Determine the (X, Y) coordinate at the center of the cell enclosing the given text.  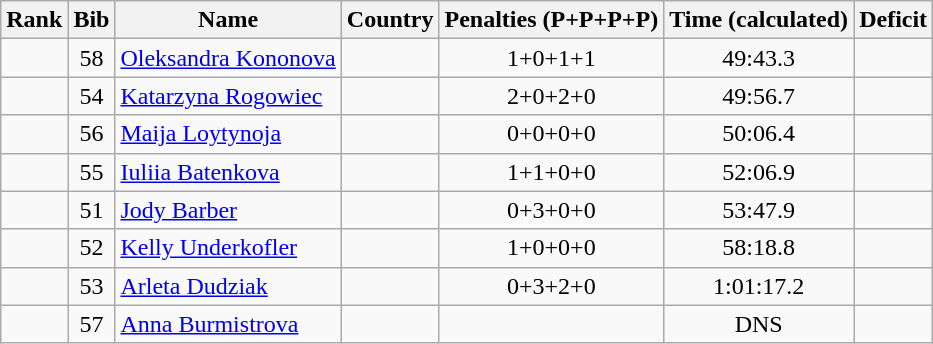
58 (92, 58)
52 (92, 248)
Oleksandra Kononova (228, 58)
55 (92, 172)
Iuliia Batenkova (228, 172)
50:06.4 (759, 134)
49:56.7 (759, 96)
DNS (759, 324)
49:43.3 (759, 58)
52:06.9 (759, 172)
Katarzyna Rogowiec (228, 96)
Deficit (894, 20)
58:18.8 (759, 248)
1+0+0+0 (552, 248)
54 (92, 96)
0+3+2+0 (552, 286)
57 (92, 324)
53 (92, 286)
Anna Burmistrova (228, 324)
Penalties (P+P+P+P) (552, 20)
Maija Loytynoja (228, 134)
Country (390, 20)
1:01:17.2 (759, 286)
2+0+2+0 (552, 96)
53:47.9 (759, 210)
Kelly Underkofler (228, 248)
0+0+0+0 (552, 134)
Rank (34, 20)
Name (228, 20)
1+1+0+0 (552, 172)
Time (calculated) (759, 20)
1+0+1+1 (552, 58)
56 (92, 134)
0+3+0+0 (552, 210)
Jody Barber (228, 210)
51 (92, 210)
Arleta Dudziak (228, 286)
Bib (92, 20)
